Locate the cell with the specified text and output its [x, y] center coordinate. 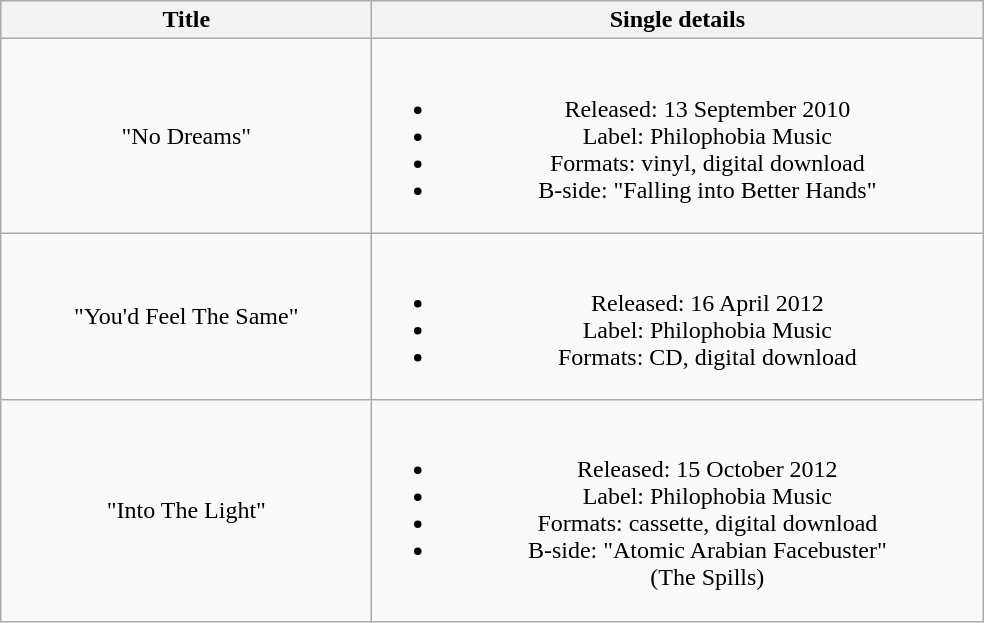
"You'd Feel The Same" [186, 316]
Released: 16 April 2012Label: Philophobia MusicFormats: CD, digital download [678, 316]
Title [186, 20]
"No Dreams" [186, 136]
"Into The Light" [186, 510]
Released: 13 September 2010Label: Philophobia MusicFormats: vinyl, digital downloadB-side: "Falling into Better Hands" [678, 136]
Single details [678, 20]
Released: 15 October 2012Label: Philophobia MusicFormats: cassette, digital downloadB-side: "Atomic Arabian Facebuster" (The Spills) [678, 510]
